From the cell containing the given text, extract its center point as (x, y) coordinate. 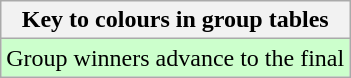
Group winners advance to the final (176, 58)
Key to colours in group tables (176, 20)
